Find where the given text appears and provide that cell's center as (X, Y) coordinate. 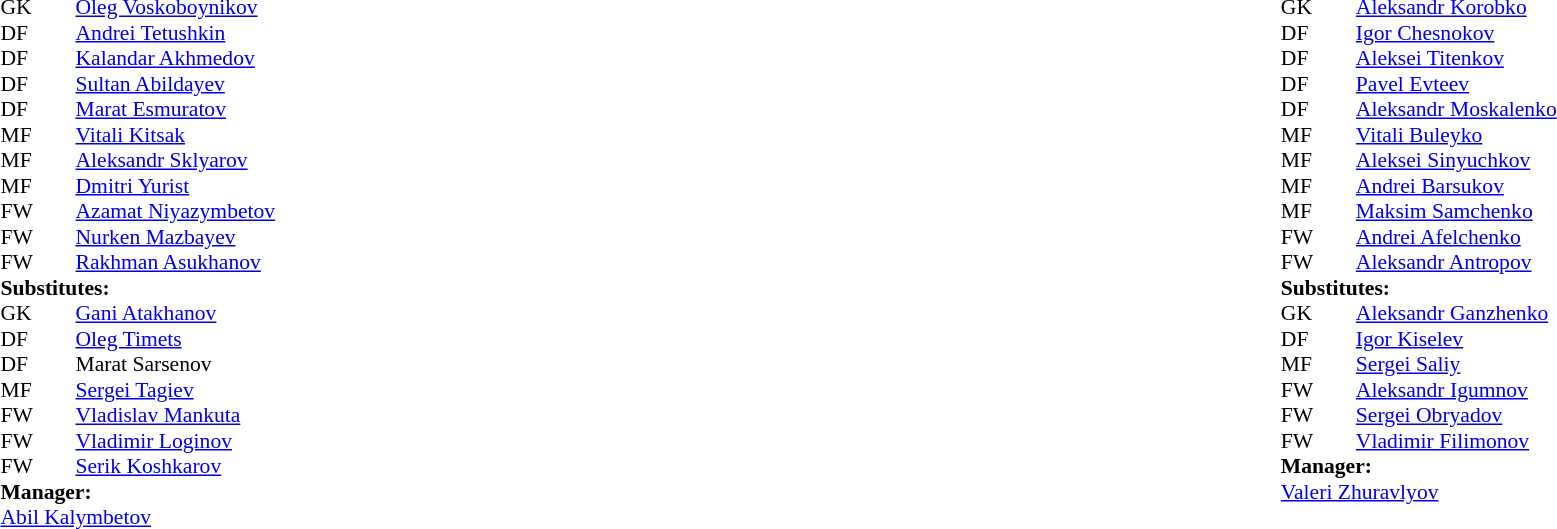
Vladislav Mankuta (176, 415)
Vladimir Loginov (176, 441)
Andrei Tetushkin (176, 33)
Andrei Barsukov (1456, 186)
Sultan Abildayev (176, 84)
Marat Esmuratov (176, 109)
Marat Sarsenov (176, 365)
Vitali Buleyko (1456, 135)
Aleksei Sinyuchkov (1456, 161)
Sergei Tagiev (176, 390)
Aleksandr Ganzhenko (1456, 313)
Kalandar Akhmedov (176, 59)
Serik Koshkarov (176, 467)
Igor Chesnokov (1456, 33)
Valeri Zhuravlyov (1419, 492)
Nurken Mazbayev (176, 237)
Aleksandr Sklyarov (176, 161)
Maksim Samchenko (1456, 211)
Dmitri Yurist (176, 186)
Pavel Evteev (1456, 84)
Aleksei Titenkov (1456, 59)
Sergei Saliy (1456, 365)
Vladimir Filimonov (1456, 441)
Aleksandr Moskalenko (1456, 109)
Oleg Timets (176, 339)
Azamat Niyazymbetov (176, 211)
Aleksandr Antropov (1456, 263)
Andrei Afelchenko (1456, 237)
Sergei Obryadov (1456, 415)
Aleksandr Igumnov (1456, 390)
Igor Kiselev (1456, 339)
Vitali Kitsak (176, 135)
Rakhman Asukhanov (176, 263)
Gani Atakhanov (176, 313)
